Output the (x, y) coordinate of the center of the cell containing the given text.  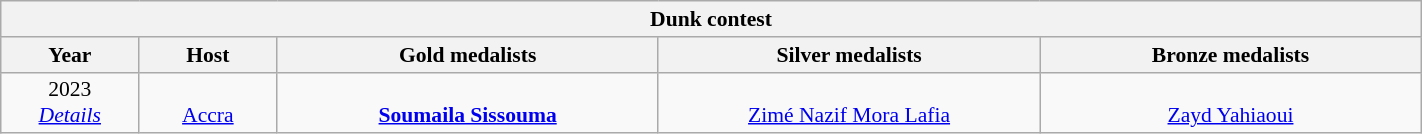
Year (70, 55)
Host (208, 55)
Soumaila Sissouma (468, 102)
Zayd Yahiaoui (1230, 102)
Bronze medalists (1230, 55)
Accra (208, 102)
Dunk contest (711, 19)
Zimé Nazif Mora Lafia (848, 102)
Silver medalists (848, 55)
Gold medalists (468, 55)
2023Details (70, 102)
